Determine the (x, y) coordinate at the center of the cell enclosing the given text.  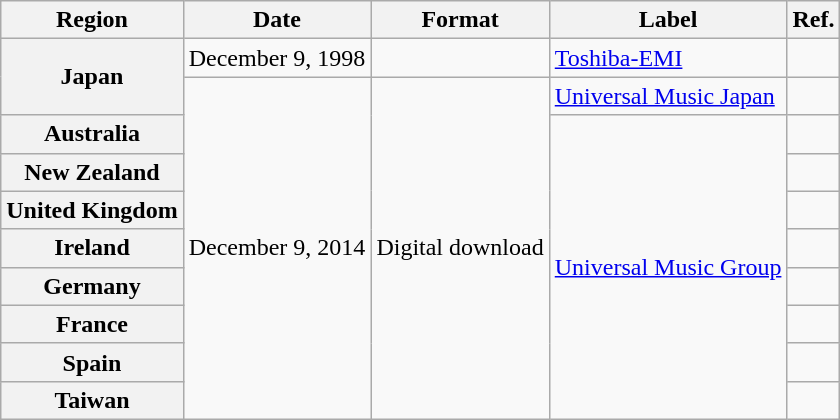
New Zealand (92, 172)
France (92, 324)
December 9, 1998 (277, 58)
Region (92, 20)
Label (668, 20)
Japan (92, 77)
Universal Music Group (668, 267)
Universal Music Japan (668, 96)
Taiwan (92, 400)
Digital download (460, 248)
December 9, 2014 (277, 248)
Format (460, 20)
Date (277, 20)
United Kingdom (92, 210)
Spain (92, 362)
Germany (92, 286)
Australia (92, 134)
Ref. (814, 20)
Ireland (92, 248)
Toshiba-EMI (668, 58)
